Find where the given text appears and provide that cell's center as [X, Y] coordinate. 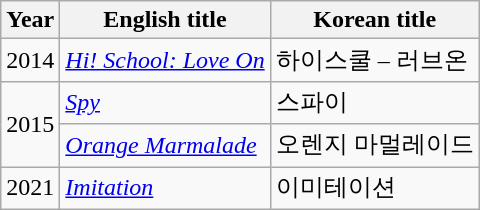
오렌지 마멀레이드 [374, 146]
이미테이션 [374, 188]
Imitation [165, 188]
Korean title [374, 20]
하이스쿨 – 러브온 [374, 60]
Hi! School: Love On [165, 60]
2021 [30, 188]
English title [165, 20]
Year [30, 20]
2014 [30, 60]
Spy [165, 102]
2015 [30, 124]
스파이 [374, 102]
Orange Marmalade [165, 146]
